Search for the cell housing the specified text and yield its [X, Y] center coordinate. 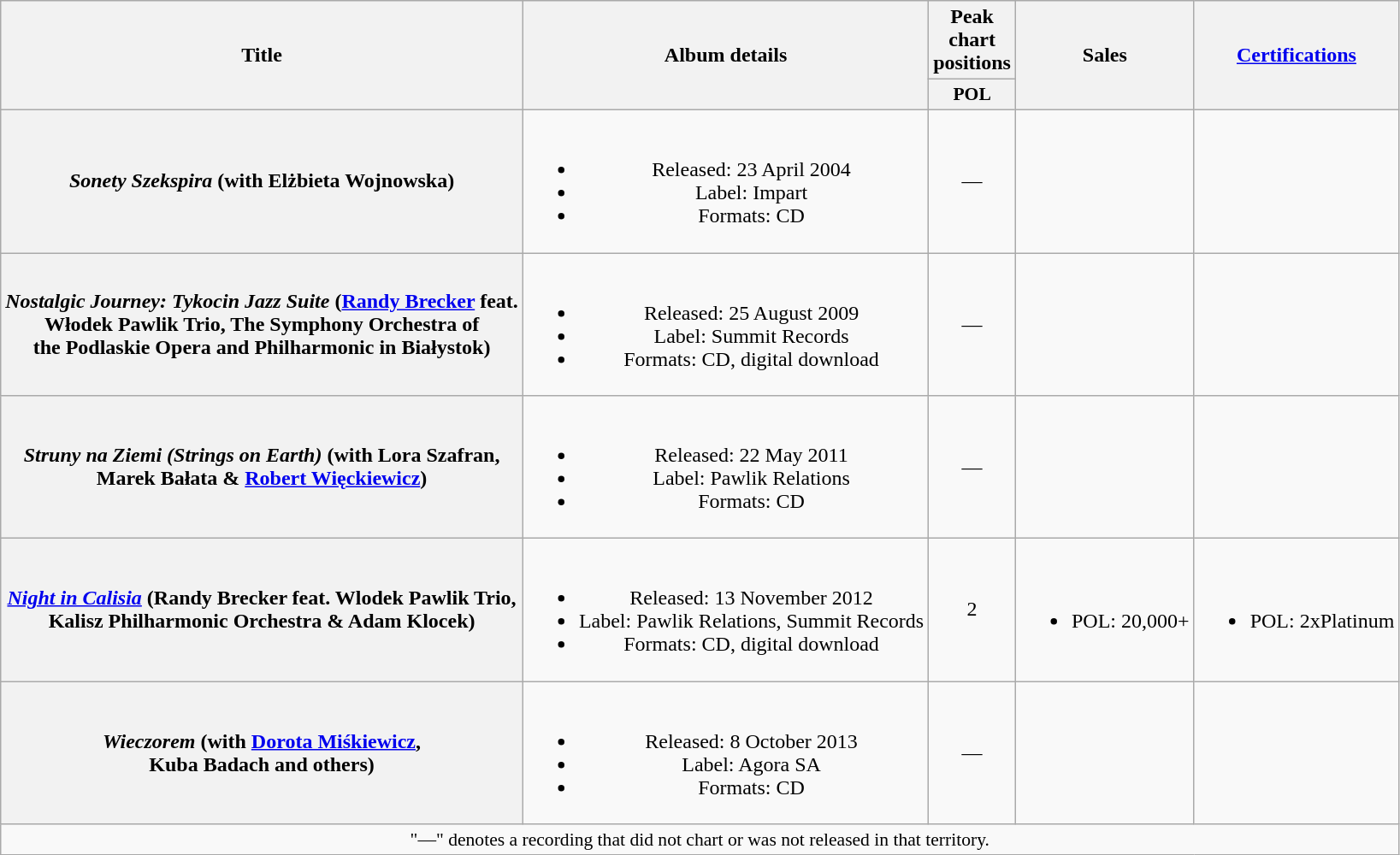
Released: 23 April 2004Label: ImpartFormats: CD [725, 181]
2 [972, 610]
POL [972, 95]
Sales [1105, 56]
Struny na Ziemi (Strings on Earth) (with Lora Szafran,Marek Bałata & Robert Więckiewicz) [262, 467]
Certifications [1297, 56]
Album details [725, 56]
Title [262, 56]
POL: 20,000+ [1105, 610]
Released: 8 October 2013Label: Agora SAFormats: CD [725, 752]
"—" denotes a recording that did not chart or was not released in that territory. [700, 840]
Peak chart positions [972, 40]
POL: 2xPlatinum [1297, 610]
Sonety Szekspira (with Elżbieta Wojnowska) [262, 181]
Released: 25 August 2009Label: Summit RecordsFormats: CD, digital download [725, 325]
Wieczorem (with Dorota Miśkiewicz,Kuba Badach and others) [262, 752]
Released: 22 May 2011Label: Pawlik RelationsFormats: CD [725, 467]
Released: 13 November 2012Label: Pawlik Relations, Summit RecordsFormats: CD, digital download [725, 610]
Night in Calisia (Randy Brecker feat. Wlodek Pawlik Trio,Kalisz Philharmonic Orchestra & Adam Klocek) [262, 610]
